From the cell containing the given text, extract its center point as (X, Y) coordinate. 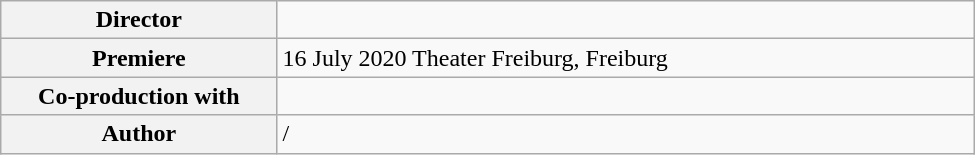
Co-production with (139, 96)
/ (626, 134)
16 July 2020 Theater Freiburg, Freiburg (626, 58)
Premiere (139, 58)
Author (139, 134)
Director (139, 20)
